Provide the (x, y) coordinate of the cell's center where the given text is located.  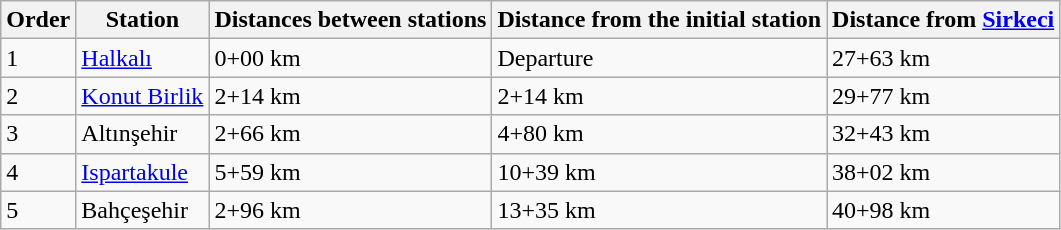
1 (38, 58)
2+66 km (350, 134)
38+02 km (944, 172)
32+43 km (944, 134)
5 (38, 210)
3 (38, 134)
Distance from Sirkeci (944, 20)
2 (38, 96)
29+77 km (944, 96)
Order (38, 20)
5+59 km (350, 172)
Bahçeşehir (142, 210)
Altınşehir (142, 134)
Ispartakule (142, 172)
Distance from the initial station (660, 20)
4 (38, 172)
10+39 km (660, 172)
2+96 km (350, 210)
Departure (660, 58)
27+63 km (944, 58)
4+80 km (660, 134)
Halkalı (142, 58)
Station (142, 20)
Distances between stations (350, 20)
Konut Birlik (142, 96)
40+98 km (944, 210)
13+35 km (660, 210)
0+00 km (350, 58)
